Return the [x, y] coordinate for the center point of the cell that contains the specified text.  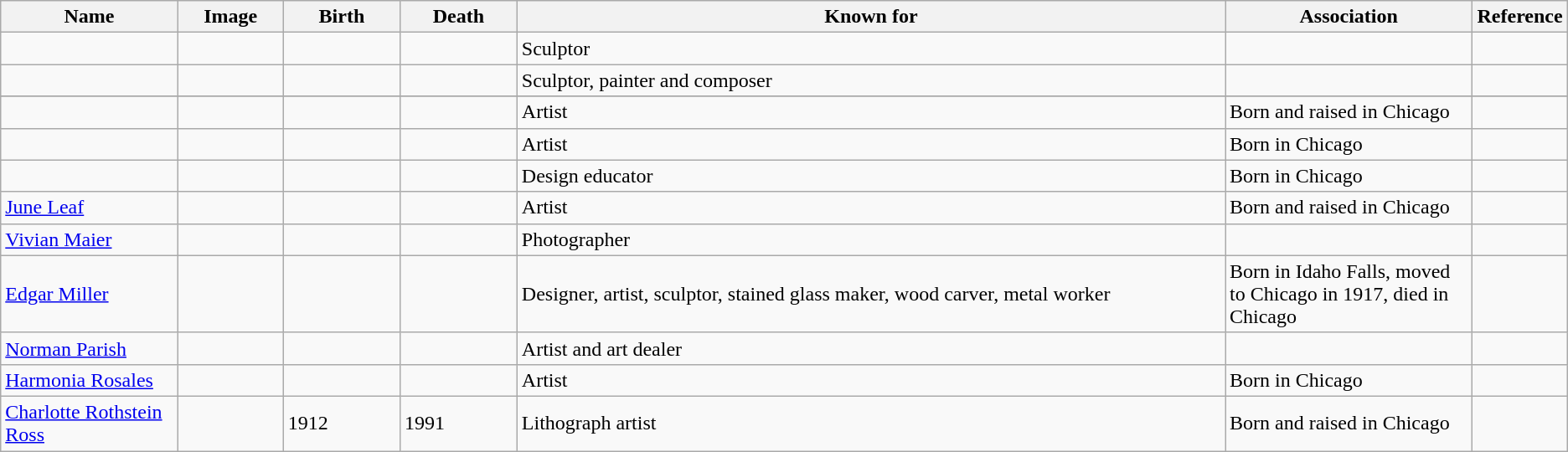
Lithograph artist [871, 424]
Edgar Miller [89, 294]
Sculptor [871, 49]
Artist and art dealer [871, 348]
Image [230, 17]
Photographer [871, 239]
Known for [871, 17]
Association [1349, 17]
Sculptor, painter and composer [871, 80]
1912 [342, 424]
Design educator [871, 176]
Name [89, 17]
Birth [342, 17]
Vivian Maier [89, 239]
Born in Idaho Falls, moved to Chicago in 1917, died in Chicago [1349, 294]
Harmonia Rosales [89, 380]
Death [459, 17]
Norman Parish [89, 348]
1991 [459, 424]
Designer, artist, sculptor, stained glass maker, wood carver, metal worker [871, 294]
June Leaf [89, 208]
Charlotte Rothstein Ross [89, 424]
Reference [1519, 17]
